Identify which cell holds the provided text, then report its [x, y] central coordinate. 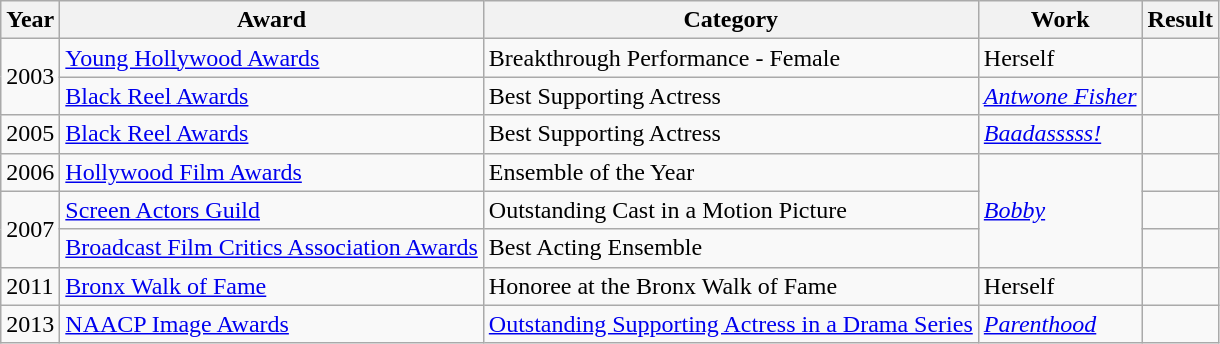
Ensemble of the Year [730, 172]
2013 [30, 324]
2007 [30, 229]
2003 [30, 77]
Baadasssss! [1060, 134]
Category [730, 20]
2006 [30, 172]
Outstanding Cast in a Motion Picture [730, 210]
Breakthrough Performance - Female [730, 58]
Bobby [1060, 210]
2011 [30, 286]
NAACP Image Awards [272, 324]
Broadcast Film Critics Association Awards [272, 248]
Result [1180, 20]
Young Hollywood Awards [272, 58]
Award [272, 20]
Work [1060, 20]
Antwone Fisher [1060, 96]
Honoree at the Bronx Walk of Fame [730, 286]
Hollywood Film Awards [272, 172]
Screen Actors Guild [272, 210]
2005 [30, 134]
Bronx Walk of Fame [272, 286]
Outstanding Supporting Actress in a Drama Series [730, 324]
Parenthood [1060, 324]
Year [30, 20]
Best Acting Ensemble [730, 248]
